For the text-containing cell, return its midpoint in [X, Y] coordinate format. 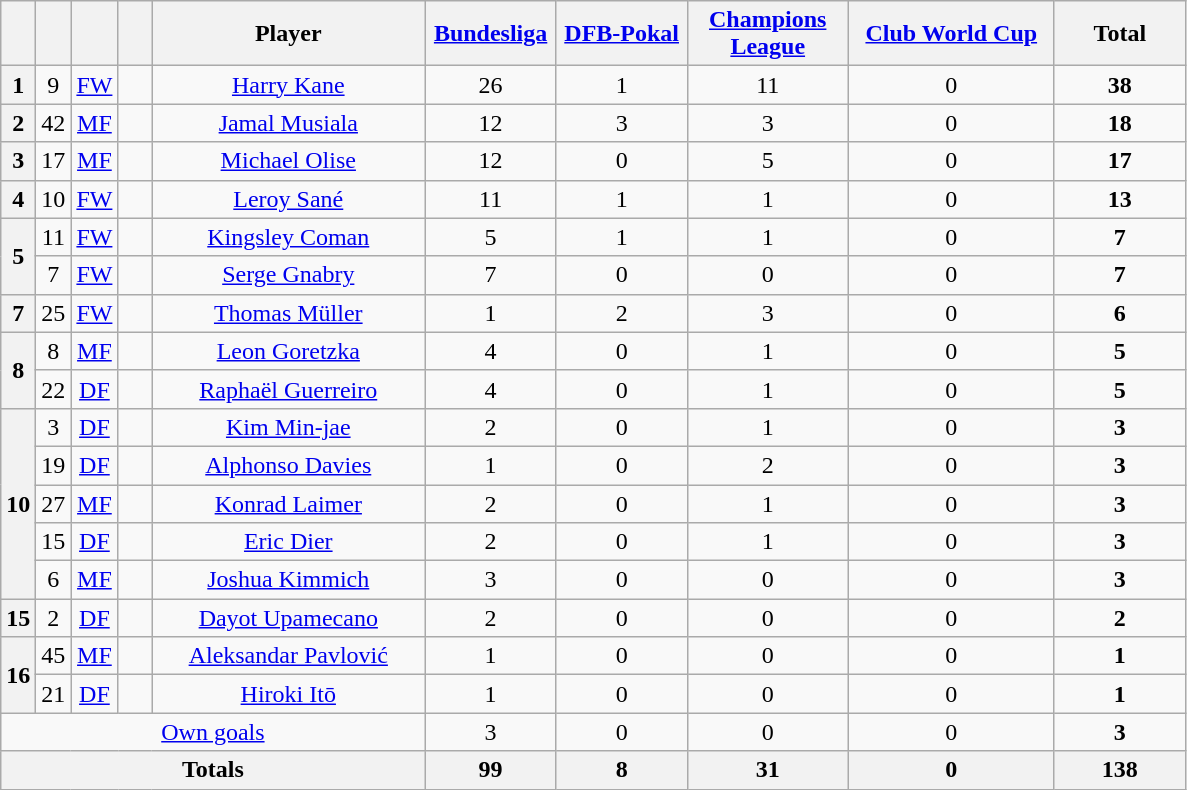
16 [18, 675]
138 [1120, 770]
9 [54, 85]
Own goals [213, 732]
Raphaël Guerreiro [289, 389]
31 [768, 770]
18 [1120, 123]
Eric Dier [289, 542]
Total [1120, 34]
Konrad Laimer [289, 503]
Thomas Müller [289, 313]
Bundesliga [490, 34]
Leroy Sané [289, 199]
Player [289, 34]
Leon Goretzka [289, 351]
Michael Olise [289, 161]
Jamal Musiala [289, 123]
42 [54, 123]
Alphonso Davies [289, 465]
13 [1120, 199]
21 [54, 694]
Dayot Upamecano [289, 618]
25 [54, 313]
Kingsley Coman [289, 237]
38 [1120, 85]
Joshua Kimmich [289, 580]
DFB-Pokal [622, 34]
19 [54, 465]
Kim Min-jae [289, 427]
Harry Kane [289, 85]
Club World Cup [951, 34]
Serge Gnabry [289, 275]
22 [54, 389]
99 [490, 770]
Totals [213, 770]
27 [54, 503]
45 [54, 656]
Hiroki Itō [289, 694]
Aleksandar Pavlović [289, 656]
26 [490, 85]
Champions League [768, 34]
